Provide the [X, Y] coordinate of the cell's center where the given text is located.  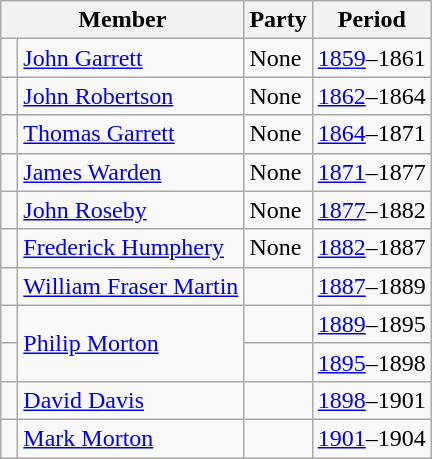
John Roseby [131, 210]
1895–1898 [372, 362]
Mark Morton [131, 438]
1864–1871 [372, 134]
David Davis [131, 400]
John Garrett [131, 58]
1862–1864 [372, 96]
1882–1887 [372, 248]
Frederick Humphery [131, 248]
William Fraser Martin [131, 286]
1898–1901 [372, 400]
1871–1877 [372, 172]
1877–1882 [372, 210]
1887–1889 [372, 286]
Period [372, 20]
Party [278, 20]
Member [122, 20]
Philip Morton [131, 343]
Thomas Garrett [131, 134]
1889–1895 [372, 324]
1859–1861 [372, 58]
John Robertson [131, 96]
James Warden [131, 172]
1901–1904 [372, 438]
